Return [x, y] of the center of cell containing provided text 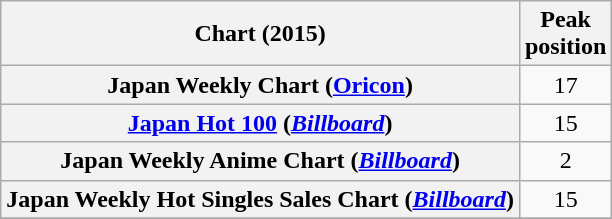
Japan Weekly Hot Singles Sales Chart (Billboard) [260, 199]
Peakposition [565, 34]
Japan Hot 100 (Billboard) [260, 123]
2 [565, 161]
Japan Weekly Chart (Oricon) [260, 85]
Japan Weekly Anime Chart (Billboard) [260, 161]
17 [565, 85]
Chart (2015) [260, 34]
